Locate the cell with the specified text and output its (x, y) center coordinate. 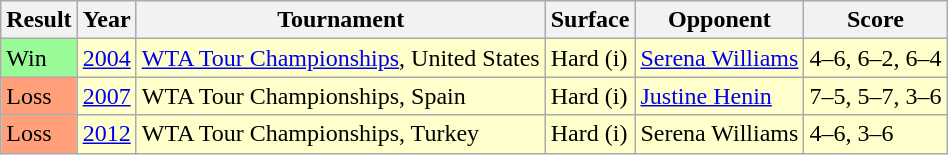
2007 (106, 96)
Surface (590, 20)
2004 (106, 58)
Score (876, 20)
Justine Henin (720, 96)
7–5, 5–7, 3–6 (876, 96)
Tournament (340, 20)
WTA Tour Championships, Spain (340, 96)
WTA Tour Championships, United States (340, 58)
Result (39, 20)
2012 (106, 134)
Year (106, 20)
4–6, 3–6 (876, 134)
Win (39, 58)
WTA Tour Championships, Turkey (340, 134)
Opponent (720, 20)
4–6, 6–2, 6–4 (876, 58)
